Return (x, y) of the center of cell containing provided text 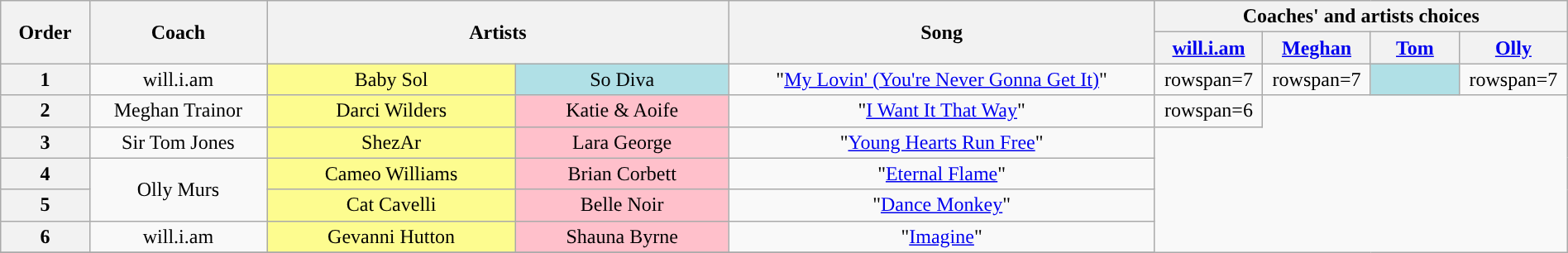
Lara George (622, 142)
Order (45, 32)
Belle Noir (622, 205)
"Imagine" (941, 236)
Sir Tom Jones (179, 142)
Cat Cavelli (392, 205)
Brian Corbett (622, 174)
"Eternal Flame" (941, 174)
Tom (1414, 48)
Coaches' and artists choices (1361, 17)
Shauna Byrne (622, 236)
Gevanni Hutton (392, 236)
6 (45, 236)
Coach (179, 32)
ShezAr (392, 142)
Darci Wilders (392, 111)
Baby Sol (392, 79)
5 (45, 205)
"Young Hearts Run Free" (941, 142)
Meghan (1317, 48)
"I Want It That Way" (941, 111)
So Diva (622, 79)
Katie & Aoife (622, 111)
2 (45, 111)
Meghan Trainor (179, 111)
4 (45, 174)
Olly (1513, 48)
Olly Murs (179, 189)
Artists (498, 32)
1 (45, 79)
3 (45, 142)
rowspan=6 (1209, 111)
"My Lovin' (You're Never Gonna Get It)" (941, 79)
Cameo Williams (392, 174)
Song (941, 32)
"Dance Monkey" (941, 205)
